Find where the given text appears and provide that cell's center as (x, y) coordinate. 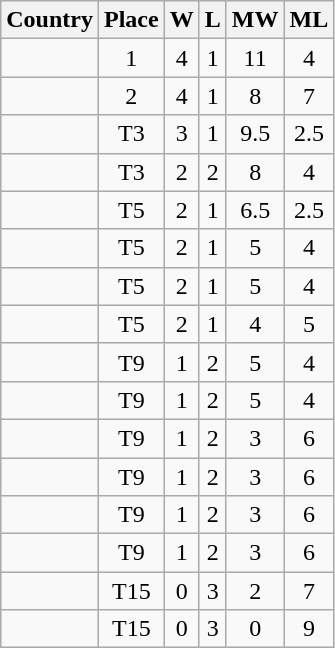
Place (131, 20)
Country (50, 20)
ML (309, 20)
9.5 (255, 134)
9 (309, 629)
6.5 (255, 210)
MW (255, 20)
11 (255, 58)
L (212, 20)
W (182, 20)
